Return [X, Y] of the center of cell containing provided text 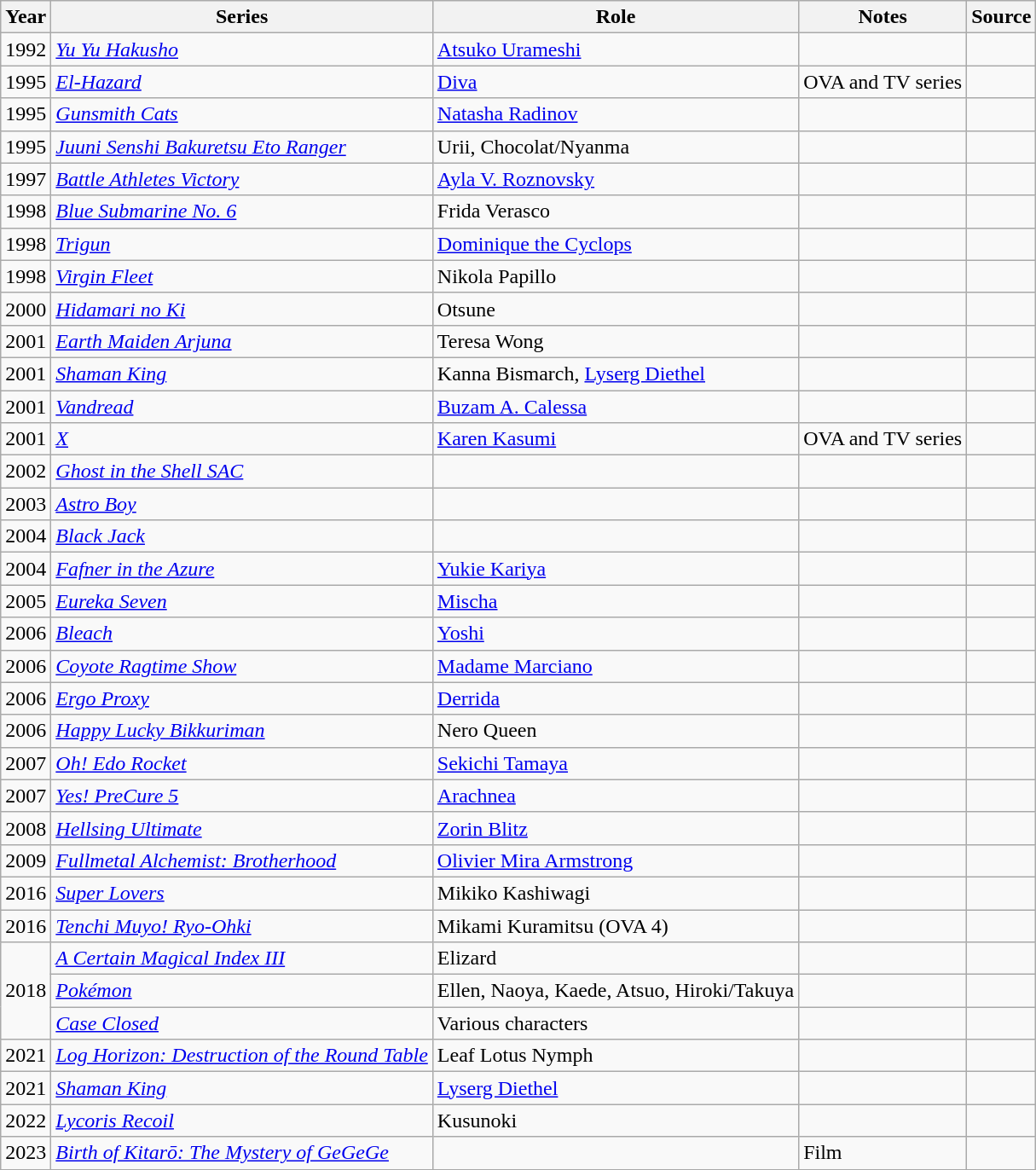
2003 [26, 504]
Case Closed [242, 1023]
Lycoris Recoil [242, 1121]
Battle Athletes Victory [242, 179]
Yu Yu Hakusho [242, 49]
Notes [883, 17]
Frida Verasco [616, 211]
El-Hazard [242, 82]
2022 [26, 1121]
Various characters [616, 1023]
Madame Marciano [616, 666]
2023 [26, 1153]
Oh! Edo Rocket [242, 763]
Yes! PreCure 5 [242, 796]
Gunsmith Cats [242, 114]
2008 [26, 828]
Yoshi [616, 634]
2000 [26, 309]
Sekichi Tamaya [616, 763]
Olivier Mira Armstrong [616, 860]
Derrida [616, 698]
Ergo Proxy [242, 698]
Mikiko Kashiwagi [616, 893]
Lyserg Diethel [616, 1088]
Black Jack [242, 536]
Teresa Wong [616, 341]
2018 [26, 991]
Happy Lucky Bikkuriman [242, 731]
Mikami Kuramitsu (OVA 4) [616, 925]
Blue Submarine No. 6 [242, 211]
Film [883, 1153]
Hellsing Ultimate [242, 828]
1992 [26, 49]
Hidamari no Ki [242, 309]
Juuni Senshi Bakuretsu Eto Ranger [242, 147]
Yukie Kariya [616, 569]
Eureka Seven [242, 601]
Series [242, 17]
Year [26, 17]
Tenchi Muyo! Ryo-Ohki [242, 925]
Diva [616, 82]
Leaf Lotus Nymph [616, 1056]
Bleach [242, 634]
Virgin Fleet [242, 276]
X [242, 439]
1997 [26, 179]
Karen Kasumi [616, 439]
Super Lovers [242, 893]
Ghost in the Shell SAC [242, 472]
2002 [26, 472]
Kanna Bismarch, Lyserg Diethel [616, 374]
A Certain Magical Index III [242, 959]
Zorin Blitz [616, 828]
Birth of Kitarō: The Mystery of GeGeGe [242, 1153]
Astro Boy [242, 504]
Role [616, 17]
Earth Maiden Arjuna [242, 341]
Pokémon [242, 991]
Otsune [616, 309]
Ayla V. Roznovsky [616, 179]
Source [1001, 17]
Dominique the Cyclops [616, 244]
Vandread [242, 407]
Elizard [616, 959]
Ellen, Naoya, Kaede, Atsuo, Hiroki/Takuya [616, 991]
Nero Queen [616, 731]
Nikola Papillo [616, 276]
Arachnea [616, 796]
Coyote Ragtime Show [242, 666]
Fullmetal Alchemist: Brotherhood [242, 860]
Buzam A. Calessa [616, 407]
Trigun [242, 244]
Mischa [616, 601]
2009 [26, 860]
Natasha Radinov [616, 114]
Kusunoki [616, 1121]
2005 [26, 601]
Log Horizon: Destruction of the Round Table [242, 1056]
Atsuko Urameshi [616, 49]
Fafner in the Azure [242, 569]
Urii, Chocolat/Nyanma [616, 147]
